Scan for the cell matching the given text and deliver its [x, y] coordinate at center. 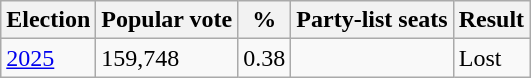
Election [48, 20]
159,748 [167, 58]
2025 [48, 58]
Result [491, 20]
Popular vote [167, 20]
0.38 [264, 58]
Lost [491, 58]
Party-list seats [372, 20]
% [264, 20]
